Find where the given text appears and provide that cell's center as [X, Y] coordinate. 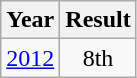
2012 [30, 58]
Result [98, 20]
8th [98, 58]
Year [30, 20]
